Locate the cell with the specified text and output its [x, y] center coordinate. 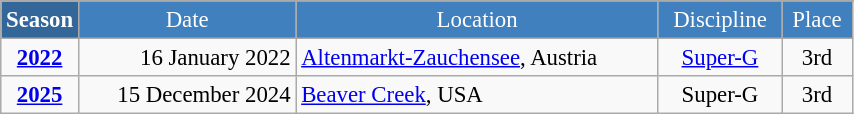
Beaver Creek, USA [477, 95]
Date [186, 20]
Place [818, 20]
16 January 2022 [186, 58]
Season [40, 20]
Location [477, 20]
15 December 2024 [186, 95]
2022 [40, 58]
Altenmarkt-Zauchensee, Austria [477, 58]
2025 [40, 95]
Discipline [720, 20]
